Extract the [x, y] coordinate from the center of the cell holding the provided text.  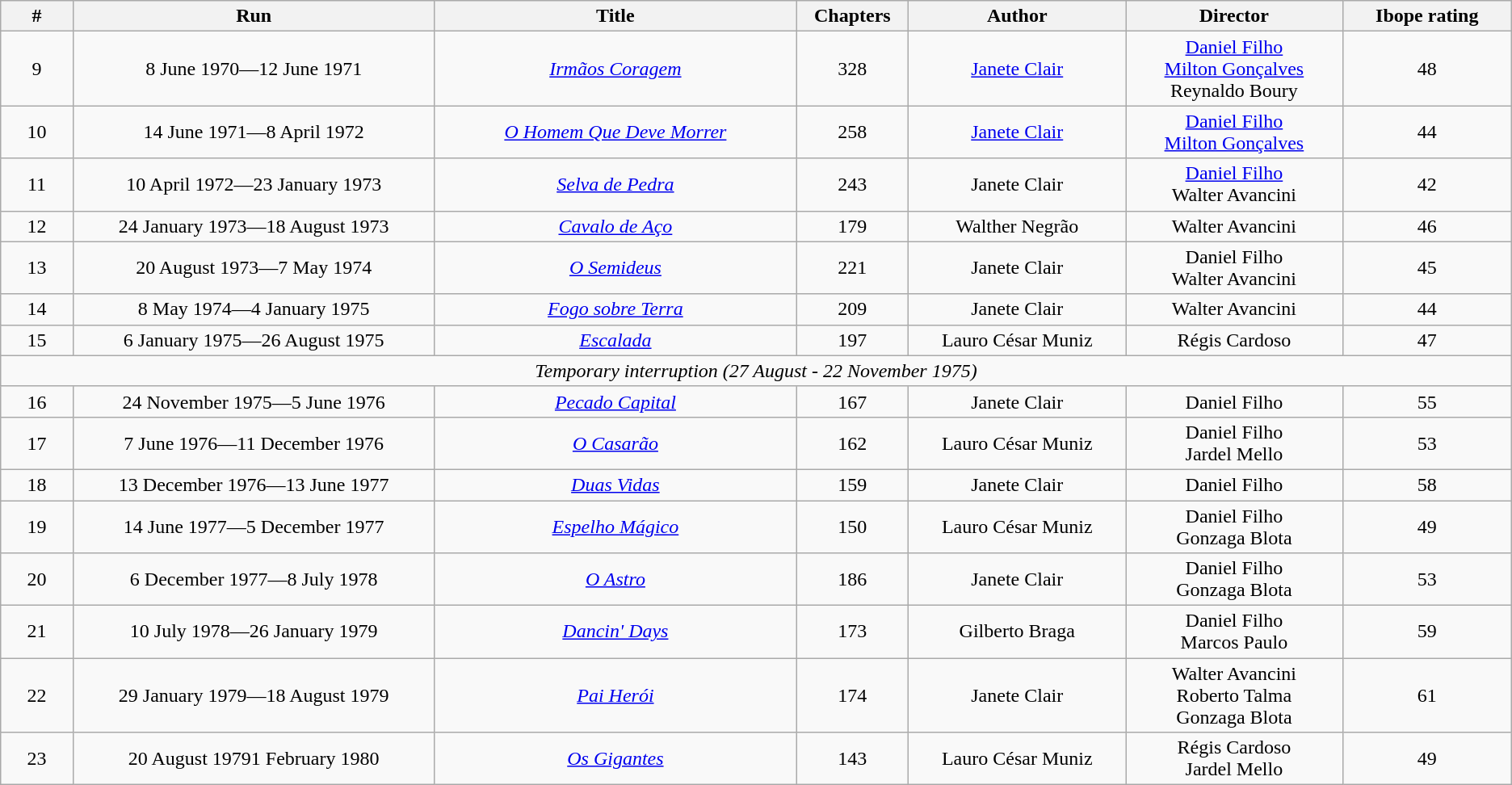
O Casarão [615, 443]
Os Gigantes [615, 759]
143 [853, 759]
Director [1234, 16]
Pecado Capital [615, 401]
Irmãos Coragem [615, 69]
Run [254, 16]
Author [1018, 16]
209 [853, 309]
150 [853, 527]
58 [1426, 485]
13 [37, 268]
Fogo sobre Terra [615, 309]
20 [37, 580]
Ibope rating [1426, 16]
197 [853, 340]
59 [1426, 632]
22 [37, 695]
O Astro [615, 580]
Title [615, 16]
13 December 1976—13 June 1977 [254, 485]
48 [1426, 69]
47 [1426, 340]
173 [853, 632]
16 [37, 401]
12 [37, 226]
159 [853, 485]
Régis Cardoso Jardel Mello [1234, 759]
14 June 1971—8 April 1972 [254, 132]
21 [37, 632]
Duas Vidas [615, 485]
179 [853, 226]
Daniel Filho Jardel Mello [1234, 443]
55 [1426, 401]
20 August 19791 February 1980 [254, 759]
9 [37, 69]
8 June 1970—12 June 1971 [254, 69]
Daniel Filho Milton Gonçalves Reynaldo Boury [1234, 69]
14 [37, 309]
162 [853, 443]
186 [853, 580]
258 [853, 132]
Daniel Filho Milton Gonçalves [1234, 132]
Dancin' Days [615, 632]
O Semideus [615, 268]
10 April 1972—23 January 1973 [254, 184]
243 [853, 184]
# [37, 16]
61 [1426, 695]
174 [853, 695]
221 [853, 268]
17 [37, 443]
42 [1426, 184]
15 [37, 340]
19 [37, 527]
Walter Avancini Roberto Talma Gonzaga Blota [1234, 695]
6 December 1977—8 July 1978 [254, 580]
328 [853, 69]
23 [37, 759]
Cavalo de Aço [615, 226]
Escalada [615, 340]
29 January 1979—18 August 1979 [254, 695]
Pai Herói [615, 695]
Espelho Mágico [615, 527]
20 August 1973—7 May 1974 [254, 268]
Temporary interruption (27 August - 22 November 1975) [756, 371]
11 [37, 184]
10 July 1978—26 January 1979 [254, 632]
7 June 1976—11 December 1976 [254, 443]
O Homem Que Deve Morrer [615, 132]
Régis Cardoso [1234, 340]
Daniel Filho Marcos Paulo [1234, 632]
45 [1426, 268]
Gilberto Braga [1018, 632]
10 [37, 132]
24 November 1975—5 June 1976 [254, 401]
Selva de Pedra [615, 184]
24 January 1973—18 August 1973 [254, 226]
46 [1426, 226]
6 January 1975—26 August 1975 [254, 340]
18 [37, 485]
Chapters [853, 16]
Walther Negrão [1018, 226]
167 [853, 401]
14 June 1977—5 December 1977 [254, 527]
8 May 1974—4 January 1975 [254, 309]
